Extract the (X, Y) coordinate from the center of the cell holding the provided text.  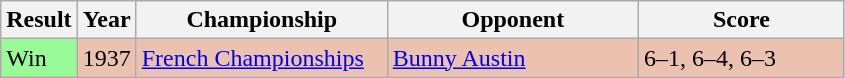
6–1, 6–4, 6–3 (741, 58)
French Championships (262, 58)
Year (106, 20)
Result (39, 20)
Win (39, 58)
Score (741, 20)
Opponent (512, 20)
Bunny Austin (512, 58)
1937 (106, 58)
Championship (262, 20)
